Locate the cell with the specified text and output its [X, Y] center coordinate. 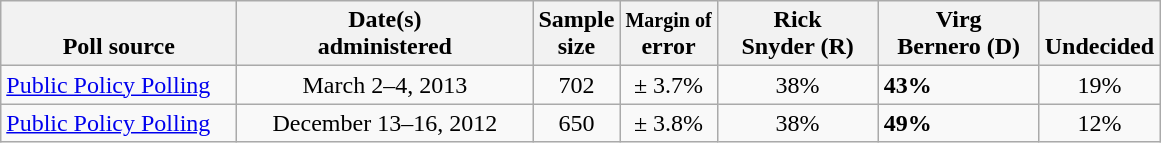
Samplesize [576, 34]
Margin oferror [668, 34]
December 13–16, 2012 [385, 123]
702 [576, 85]
RickSnyder (R) [798, 34]
49% [958, 123]
12% [1099, 123]
± 3.8% [668, 123]
43% [958, 85]
650 [576, 123]
Undecided [1099, 34]
± 3.7% [668, 85]
Poll source [119, 34]
19% [1099, 85]
March 2–4, 2013 [385, 85]
VirgBernero (D) [958, 34]
Date(s)administered [385, 34]
